Search for the cell housing the specified text and yield its [x, y] center coordinate. 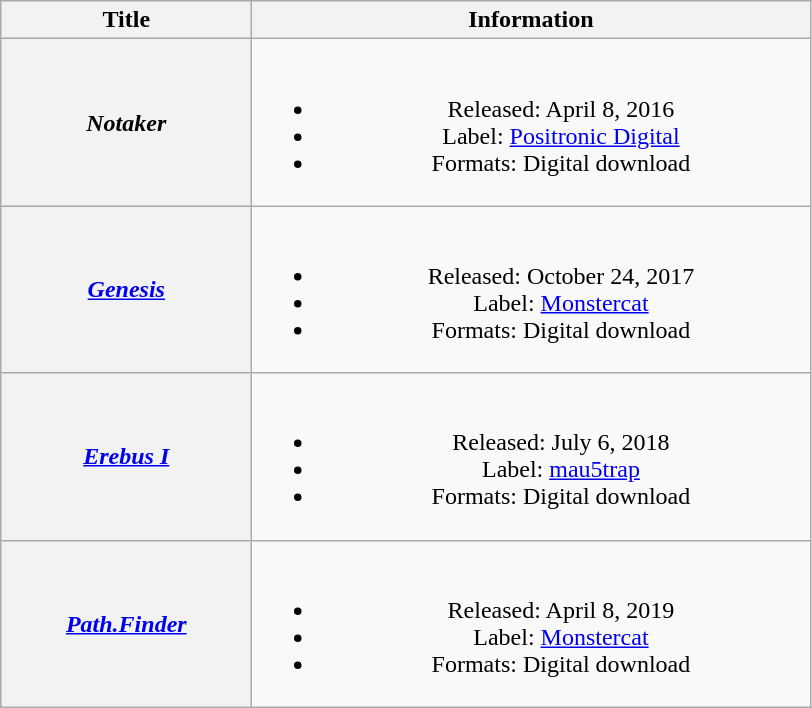
Genesis [126, 290]
Released: July 6, 2018Label: mau5trapFormats: Digital download [531, 456]
Information [531, 20]
Path.Finder [126, 624]
Erebus I [126, 456]
Released: October 24, 2017Label: MonstercatFormats: Digital download [531, 290]
Notaker [126, 122]
Released: April 8, 2016Label: Positronic DigitalFormats: Digital download [531, 122]
Released: April 8, 2019Label: MonstercatFormats: Digital download [531, 624]
Title [126, 20]
